Pinpoint the cell where the given text exists, returning its (x, y) midpoint coordinate. 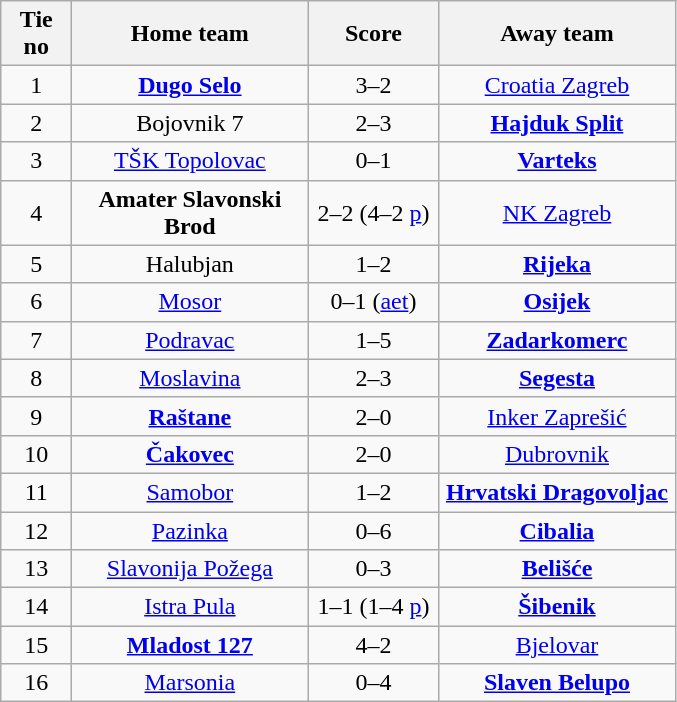
Samobor (190, 492)
0–6 (374, 531)
1–5 (374, 340)
0–1 (aet) (374, 302)
Halubjan (190, 264)
Rijeka (557, 264)
Dugo Selo (190, 85)
0–3 (374, 569)
2 (36, 123)
Čakovec (190, 454)
TŠK Topolovac (190, 161)
Osijek (557, 302)
4 (36, 212)
12 (36, 531)
Pazinka (190, 531)
Bjelovar (557, 645)
1–1 (1–4 p) (374, 607)
3 (36, 161)
14 (36, 607)
15 (36, 645)
Hrvatski Dragovoljac (557, 492)
Amater Slavonski Brod (190, 212)
Home team (190, 34)
Varteks (557, 161)
0–1 (374, 161)
Cibalia (557, 531)
2–2 (4–2 p) (374, 212)
Belišće (557, 569)
Slavonija Požega (190, 569)
3–2 (374, 85)
Dubrovnik (557, 454)
13 (36, 569)
4–2 (374, 645)
Mladost 127 (190, 645)
5 (36, 264)
11 (36, 492)
Istra Pula (190, 607)
Podravac (190, 340)
NK Zagreb (557, 212)
7 (36, 340)
Slaven Belupo (557, 683)
Tie no (36, 34)
8 (36, 378)
Bojovnik 7 (190, 123)
Segesta (557, 378)
9 (36, 416)
Score (374, 34)
Away team (557, 34)
Zadarkomerc (557, 340)
Marsonia (190, 683)
Inker Zaprešić (557, 416)
Raštane (190, 416)
0–4 (374, 683)
Hajduk Split (557, 123)
10 (36, 454)
Šibenik (557, 607)
Mosor (190, 302)
Croatia Zagreb (557, 85)
1 (36, 85)
6 (36, 302)
16 (36, 683)
Moslavina (190, 378)
